For the text-containing cell, return its midpoint in (x, y) coordinate format. 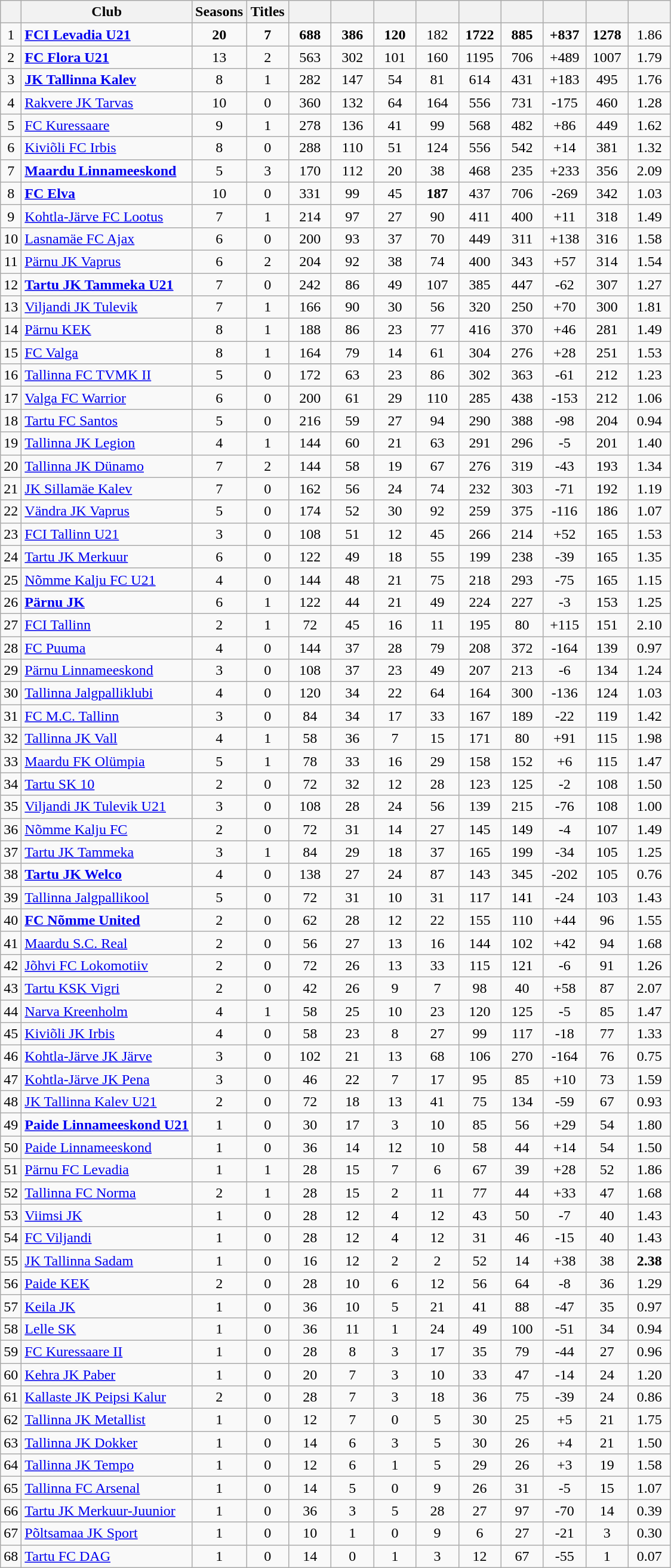
+33 (565, 1193)
0.39 (650, 1511)
141 (522, 897)
331 (310, 193)
-98 (565, 421)
-70 (565, 1511)
-51 (565, 1329)
-175 (565, 103)
320 (480, 307)
1.33 (650, 1034)
Tallinna FC Arsenal (107, 1488)
78 (310, 761)
123 (480, 784)
1195 (480, 57)
Tartu FC Santos (107, 421)
Maardu FK Olümpia (107, 761)
411 (480, 216)
288 (310, 148)
FC Kuressaare II (107, 1351)
Seasons (220, 12)
160 (437, 57)
193 (607, 466)
304 (480, 353)
360 (310, 103)
218 (480, 579)
0.07 (650, 1556)
FC Valga (107, 353)
+183 (565, 80)
-24 (565, 897)
95 (480, 1079)
-18 (565, 1034)
307 (607, 285)
0.96 (650, 1351)
Lasnamäe FC Ajax (107, 239)
172 (310, 375)
147 (352, 80)
+837 (565, 35)
1007 (607, 57)
+58 (565, 988)
201 (607, 443)
152 (522, 761)
186 (607, 511)
0.75 (650, 1057)
Tallinna JK Metallist (107, 1420)
Lelle SK (107, 1329)
303 (522, 489)
-34 (565, 852)
215 (522, 807)
Kohtla-Järve JK Järve (107, 1057)
285 (480, 398)
1.27 (650, 285)
153 (607, 602)
319 (522, 466)
+38 (565, 1261)
Tallinna Jalgpallikool (107, 897)
1.15 (650, 579)
372 (522, 647)
+46 (565, 330)
1.42 (650, 716)
-55 (565, 1556)
138 (310, 875)
100 (522, 1329)
-61 (565, 375)
468 (480, 171)
1.54 (650, 261)
314 (607, 261)
+57 (565, 261)
0.86 (650, 1397)
Viimsi JK (107, 1215)
+5 (565, 1420)
Keila JK (107, 1306)
563 (310, 57)
Kohtla-Järve JK Pena (107, 1079)
614 (480, 80)
Maardu S.C. Real (107, 943)
381 (607, 148)
Tallinna FC Norma (107, 1193)
167 (480, 716)
316 (607, 239)
FC Flora U21 (107, 57)
FC Viljandi (107, 1238)
76 (607, 1057)
121 (522, 965)
431 (522, 80)
91 (607, 965)
+44 (565, 920)
375 (522, 511)
311 (522, 239)
174 (310, 511)
Tallinna JK Dünamo (107, 466)
Viljandi JK Tulevik (107, 307)
-202 (565, 875)
132 (352, 103)
Vändra JK Vaprus (107, 511)
Tallinna JK Tempo (107, 1465)
1.32 (650, 148)
447 (522, 285)
JK Tallinna Kalev (107, 80)
-71 (565, 489)
1.24 (650, 671)
192 (607, 489)
1.29 (650, 1283)
Kallaste JK Peipsi Kalur (107, 1397)
FC M.C. Tallinn (107, 716)
Rakvere JK Tarvas (107, 103)
81 (437, 80)
1.75 (650, 1420)
386 (352, 35)
-3 (565, 602)
Pärnu Linnameeskond (107, 671)
JK Tallinna Kalev U21 (107, 1102)
+29 (565, 1125)
Tartu KSK Vigri (107, 988)
282 (310, 80)
Narva Kreenholm (107, 1011)
98 (480, 988)
Maardu Linnameeskond (107, 171)
1.28 (650, 103)
149 (522, 829)
-7 (565, 1215)
FC Puuma (107, 647)
1.79 (650, 57)
-47 (565, 1306)
+52 (565, 534)
145 (480, 829)
438 (522, 398)
385 (480, 285)
65 (11, 1488)
170 (310, 171)
-22 (565, 716)
Tallinna JK Legion (107, 443)
112 (352, 171)
FCI Levadia U21 (107, 35)
171 (480, 739)
370 (522, 330)
-43 (565, 466)
1722 (480, 35)
53 (11, 1215)
143 (480, 875)
189 (522, 716)
195 (480, 625)
-153 (565, 398)
1.26 (650, 965)
Kiviõli JK Irbis (107, 1034)
235 (522, 171)
-8 (565, 1283)
+86 (565, 125)
+70 (565, 307)
1.06 (650, 398)
88 (522, 1306)
290 (480, 421)
FCI Tallinn U21 (107, 534)
1.35 (650, 557)
Tartu JK Tammeka (107, 852)
-4 (565, 829)
-15 (565, 1238)
151 (607, 625)
-75 (565, 579)
+91 (565, 739)
2.07 (650, 988)
2.09 (650, 171)
-62 (565, 285)
1.40 (650, 443)
57 (11, 1306)
460 (607, 103)
1.19 (650, 489)
162 (310, 489)
Tartu JK Merkuur (107, 557)
482 (522, 125)
343 (522, 261)
731 (522, 103)
Jõhvi FC Lokomotiiv (107, 965)
542 (522, 148)
2.10 (650, 625)
-2 (565, 784)
232 (480, 489)
Kiviõli FC Irbis (107, 148)
227 (522, 602)
213 (522, 671)
Tartu JK Merkuur-Juunior (107, 1511)
278 (310, 125)
FC Elva (107, 193)
101 (395, 57)
187 (437, 193)
1.59 (650, 1079)
+115 (565, 625)
-59 (565, 1102)
158 (480, 761)
Titles (267, 12)
106 (480, 1057)
0.76 (650, 875)
1.34 (650, 466)
296 (522, 443)
363 (522, 375)
318 (607, 216)
+11 (565, 216)
270 (522, 1057)
885 (522, 35)
242 (310, 285)
+10 (565, 1079)
1.76 (650, 80)
1.81 (650, 307)
+3 (565, 1465)
208 (480, 647)
238 (522, 557)
207 (480, 671)
Tallinna FC TVMK II (107, 375)
JK Tallinna Sadam (107, 1261)
96 (607, 920)
Tartu SK 10 (107, 784)
437 (480, 193)
Pärnu KEK (107, 330)
+233 (565, 171)
Tartu JK Tammeka U21 (107, 285)
155 (480, 920)
356 (607, 171)
Tallinna JK Dokker (107, 1443)
342 (607, 193)
182 (437, 35)
FC Nõmme United (107, 920)
266 (480, 534)
-269 (565, 193)
FCI Tallinn (107, 625)
166 (310, 307)
293 (522, 579)
+6 (565, 761)
416 (480, 330)
Nõmme Kalju FC (107, 829)
0.93 (650, 1102)
250 (522, 307)
Pärnu JK Vaprus (107, 261)
-14 (565, 1374)
+42 (565, 943)
119 (607, 716)
-21 (565, 1533)
0.30 (650, 1533)
Club (107, 12)
Põltsamaa JK Sport (107, 1533)
+4 (565, 1443)
1.55 (650, 920)
1.00 (650, 807)
495 (607, 80)
291 (480, 443)
-136 (565, 693)
568 (480, 125)
1.20 (650, 1374)
224 (480, 602)
Tallinna Jalgpalliklubi (107, 693)
688 (310, 35)
Viljandi JK Tulevik U21 (107, 807)
93 (352, 239)
Nõmme Kalju FC U21 (107, 579)
345 (522, 875)
Kehra JK Paber (107, 1374)
2.38 (650, 1261)
Pärnu JK (107, 602)
Paide Linnameeskond (107, 1147)
70 (437, 239)
JK Sillamäe Kalev (107, 489)
1278 (607, 35)
188 (310, 330)
-44 (565, 1351)
-76 (565, 807)
+138 (565, 239)
Kohtla-Järve FC Lootus (107, 216)
Pärnu FC Levadia (107, 1170)
388 (522, 421)
Tartu JK Welco (107, 875)
216 (310, 421)
FC Kuressaare (107, 125)
+489 (565, 57)
73 (607, 1079)
Paide KEK (107, 1283)
136 (352, 125)
Tallinna JK Vall (107, 739)
251 (607, 353)
Tartu FC DAG (107, 1556)
281 (607, 330)
1.62 (650, 125)
Valga FC Warrior (107, 398)
-116 (565, 511)
66 (11, 1511)
103 (607, 897)
Paide Linnameeskond U21 (107, 1125)
259 (480, 511)
1.23 (650, 375)
1.80 (650, 1125)
1.98 (650, 739)
